From the cell containing the given text, extract its center point as (x, y) coordinate. 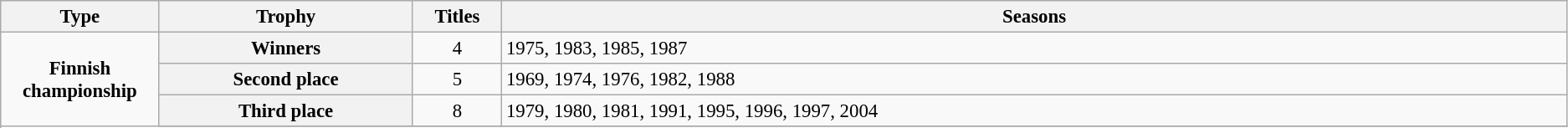
4 (457, 49)
1975, 1983, 1985, 1987 (1034, 49)
1979, 1980, 1981, 1991, 1995, 1996, 1997, 2004 (1034, 111)
Third place (286, 111)
5 (457, 79)
Finnish championship (80, 80)
Winners (286, 49)
Second place (286, 79)
8 (457, 111)
Type (80, 17)
Titles (457, 17)
Trophy (286, 17)
1969, 1974, 1976, 1982, 1988 (1034, 79)
Seasons (1034, 17)
